Determine the [x, y] coordinate at the center of the cell enclosing the given text.  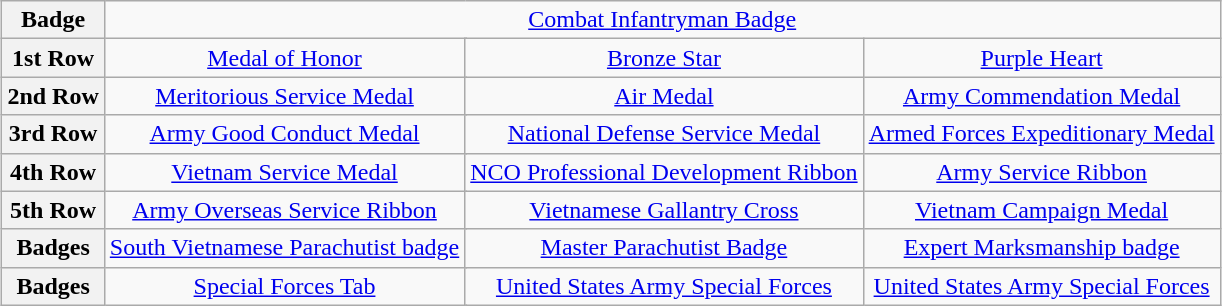
4th Row [53, 172]
Meritorious Service Medal [284, 96]
Army Good Conduct Medal [284, 134]
Bronze Star [664, 58]
Army Overseas Service Ribbon [284, 210]
Medal of Honor [284, 58]
Combat Infantryman Badge [662, 20]
1st Row [53, 58]
2nd Row [53, 96]
Master Parachutist Badge [664, 248]
Purple Heart [1042, 58]
Vietnam Service Medal [284, 172]
Armed Forces Expeditionary Medal [1042, 134]
South Vietnamese Parachutist badge [284, 248]
Vietnamese Gallantry Cross [664, 210]
Special Forces Tab [284, 286]
Expert Marksmanship badge [1042, 248]
NCO Professional Development Ribbon [664, 172]
Army Commendation Medal [1042, 96]
Vietnam Campaign Medal [1042, 210]
Badge [53, 20]
5th Row [53, 210]
Air Medal [664, 96]
3rd Row [53, 134]
Army Service Ribbon [1042, 172]
National Defense Service Medal [664, 134]
